Capture the cell that displays the provided text and extract its (x, y) central coordinate. 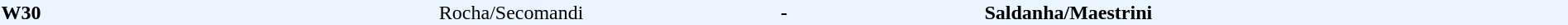
W30 (132, 12)
- (784, 12)
Rocha/Secomandi (425, 12)
Saldanha/Maestrini (1275, 12)
